Provide the [X, Y] coordinate of the cell's center where the given text is located.  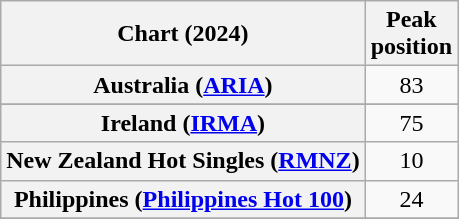
Philippines (Philippines Hot 100) [183, 199]
83 [411, 85]
Peakposition [411, 34]
75 [411, 123]
New Zealand Hot Singles (RMNZ) [183, 161]
Chart (2024) [183, 34]
10 [411, 161]
Ireland (IRMA) [183, 123]
Australia (ARIA) [183, 85]
24 [411, 199]
